For the text-containing cell, return its midpoint in (x, y) coordinate format. 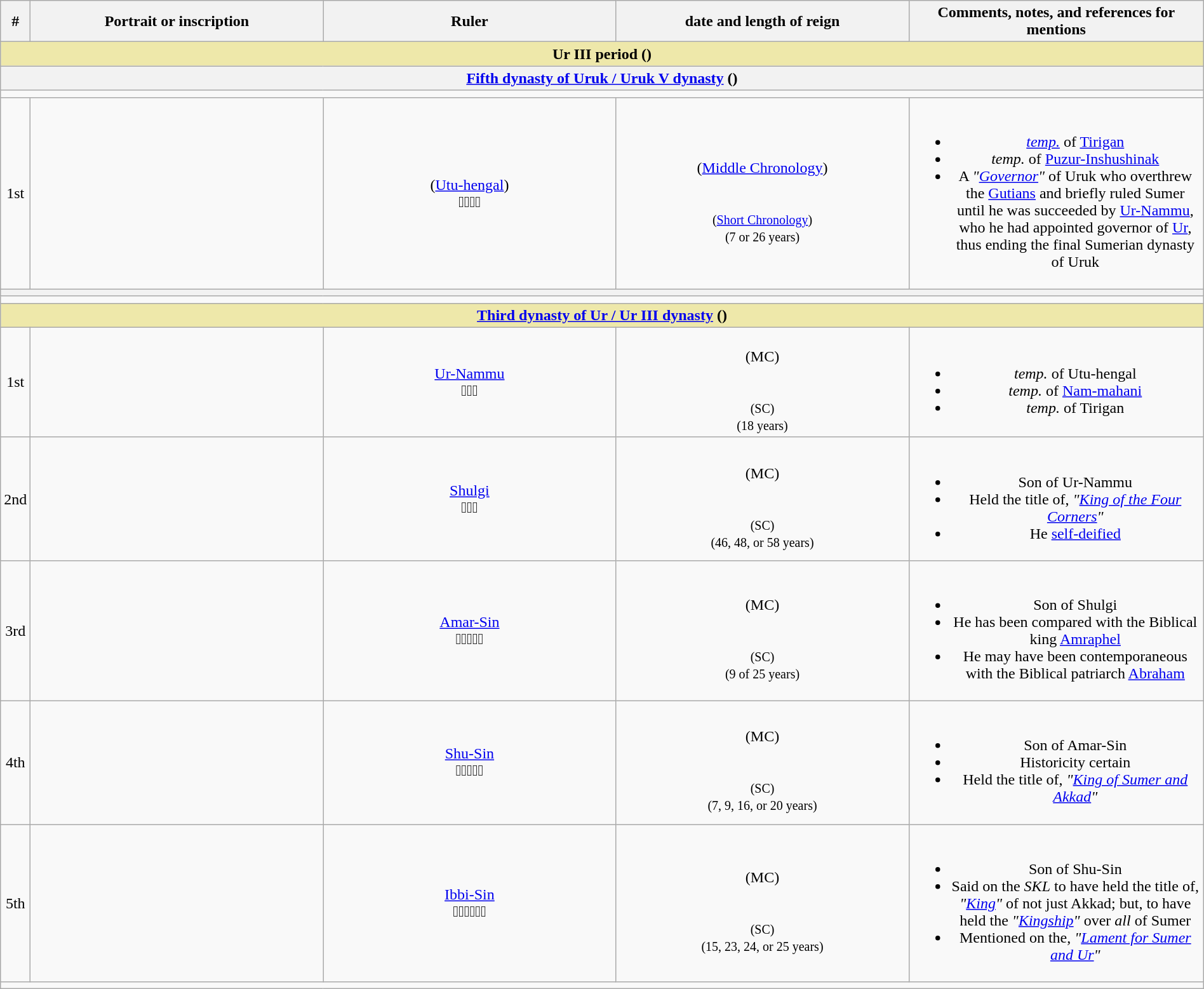
Amar-Sin𒀭𒀫𒀭𒂗𒍪 (470, 630)
Shulgi𒀭𒂄𒄀 (470, 499)
(MC)(SC)(15, 23, 24, or 25 years) (763, 903)
(MC)(SC)(7, 9, 16, or 20 years) (763, 762)
Fifth dynasty of Uruk / Uruk V dynasty () (602, 78)
Third dynasty of Ur / Ur III dynasty () (602, 315)
(Utu-hengal)𒀭𒌓𒃶𒅅 (470, 193)
(MC)(SC)(18 years) (763, 382)
(MC)(SC)(46, 48, or 58 years) (763, 499)
5th (15, 903)
Son of Amar-SinHistoricity certainHeld the title of, "King of Sumer and Akkad" (1056, 762)
Ruler (470, 22)
(Middle Chronology)(Short Chronology)(7 or 26 years) (763, 193)
Portrait or inscription (177, 22)
3rd (15, 630)
Ur III period () (602, 54)
Son of Ur-NammuHeld the title of, "King of the Four Corners"He self-deified (1056, 499)
Shu-Sin𒀭𒋗𒀭𒂗𒍪 (470, 762)
Comments, notes, and references for mentions (1056, 22)
Ur-Nammu𒌨𒀭𒇉 (470, 382)
4th (15, 762)
date and length of reign (763, 22)
temp. of Utu-hengaltemp. of Nam-mahanitemp. of Tirigan (1056, 382)
(MC)(SC)(9 of 25 years) (763, 630)
2nd (15, 499)
# (15, 22)
Son of ShulgiHe has been compared with the Biblical king AmraphelHe may have been contemporaneous with the Biblical patriarch Abraham (1056, 630)
Ibbi-Sin𒀭𒄿𒉈𒀭𒂗𒍪 (470, 903)
